Scan for the cell matching the given text and deliver its (x, y) coordinate at center. 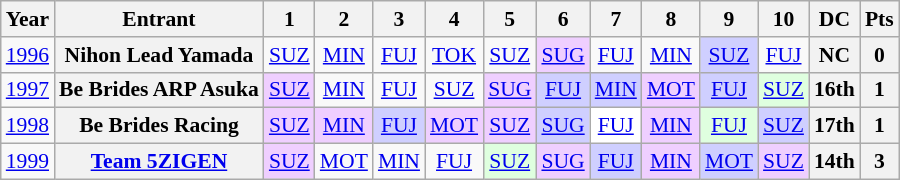
6 (562, 19)
1997 (28, 90)
10 (784, 19)
17th (834, 126)
2 (344, 19)
NC (834, 55)
Entrant (159, 19)
Nihon Lead Yamada (159, 55)
Year (28, 19)
14th (834, 162)
1999 (28, 162)
Team 5ZIGEN (159, 162)
DC (834, 19)
TOK (454, 55)
7 (616, 19)
16th (834, 90)
1998 (28, 126)
Be Brides ARP Asuka (159, 90)
Be Brides Racing (159, 126)
8 (671, 19)
0 (880, 55)
1996 (28, 55)
Pts (880, 19)
9 (729, 19)
5 (510, 19)
4 (454, 19)
